Pinpoint the cell where the given text exists, returning its [X, Y] midpoint coordinate. 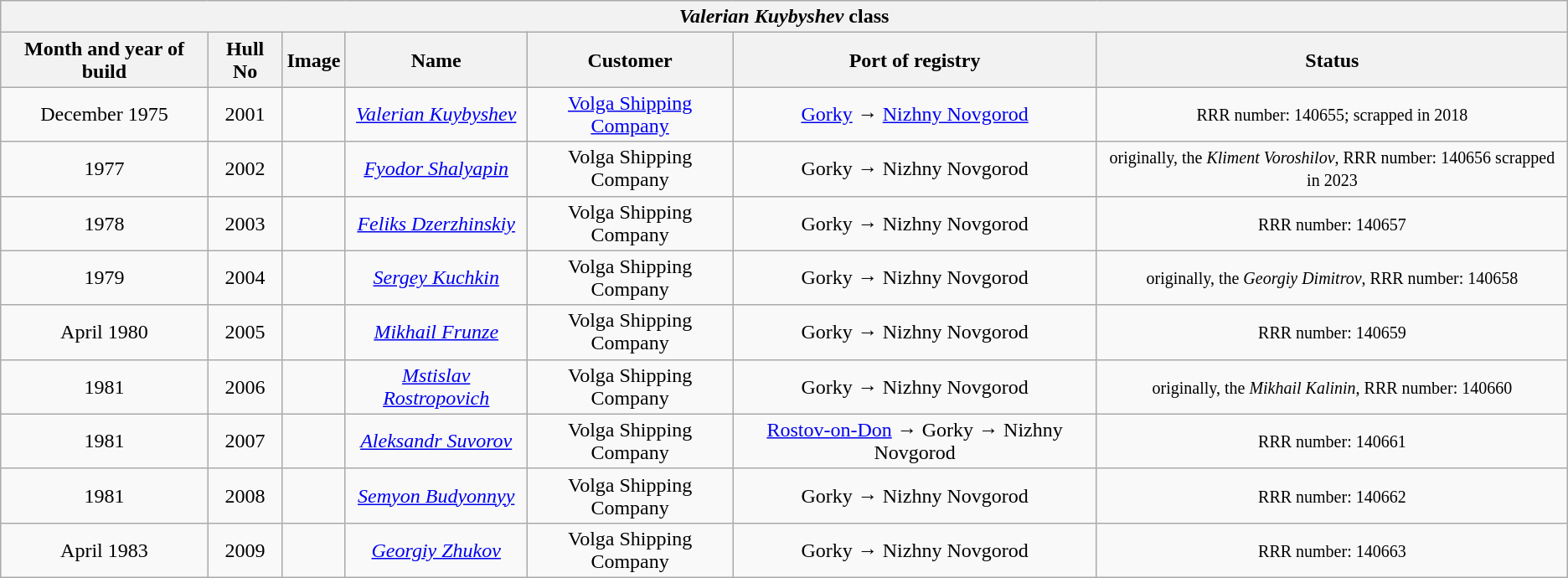
Aleksandr Suvorov [436, 441]
Fyodor Shalyapin [436, 169]
RRR number: 140662 [1332, 496]
Semyon Budyonnyy [436, 496]
originally, the Mikhail Kalinin, RRR number: 140660 [1332, 387]
April 1983 [104, 550]
Port of registry [915, 60]
RRR number: 140659 [1332, 332]
originally, the Georgiy Dimitrov, RRR number: 140658 [1332, 278]
RRR number: 140663 [1332, 550]
2009 [245, 550]
Mstislav Rostropovich [436, 387]
2001 [245, 114]
RRR number: 140657 [1332, 223]
2003 [245, 223]
Name [436, 60]
RRR number: 140655; scrapped in 2018 [1332, 114]
Mikhail Frunze [436, 332]
Month and year of build [104, 60]
1978 [104, 223]
2005 [245, 332]
April 1980 [104, 332]
1979 [104, 278]
Customer [630, 60]
December 1975 [104, 114]
originally, the Kliment Voroshilov, RRR number: 140656 scrapped in 2023 [1332, 169]
Sergey Kuchkin [436, 278]
Georgiy Zhukov [436, 550]
2008 [245, 496]
2002 [245, 169]
Rostov-on-Don → Gorky → Nizhny Novgorod [915, 441]
Status [1332, 60]
Hull No [245, 60]
1977 [104, 169]
Feliks Dzerzhinskiy [436, 223]
Valerian Kuybyshev class [784, 17]
Valerian Kuybyshev [436, 114]
RRR number: 140661 [1332, 441]
2006 [245, 387]
2007 [245, 441]
2004 [245, 278]
Image [313, 60]
